Return [X, Y] of the center of cell containing provided text 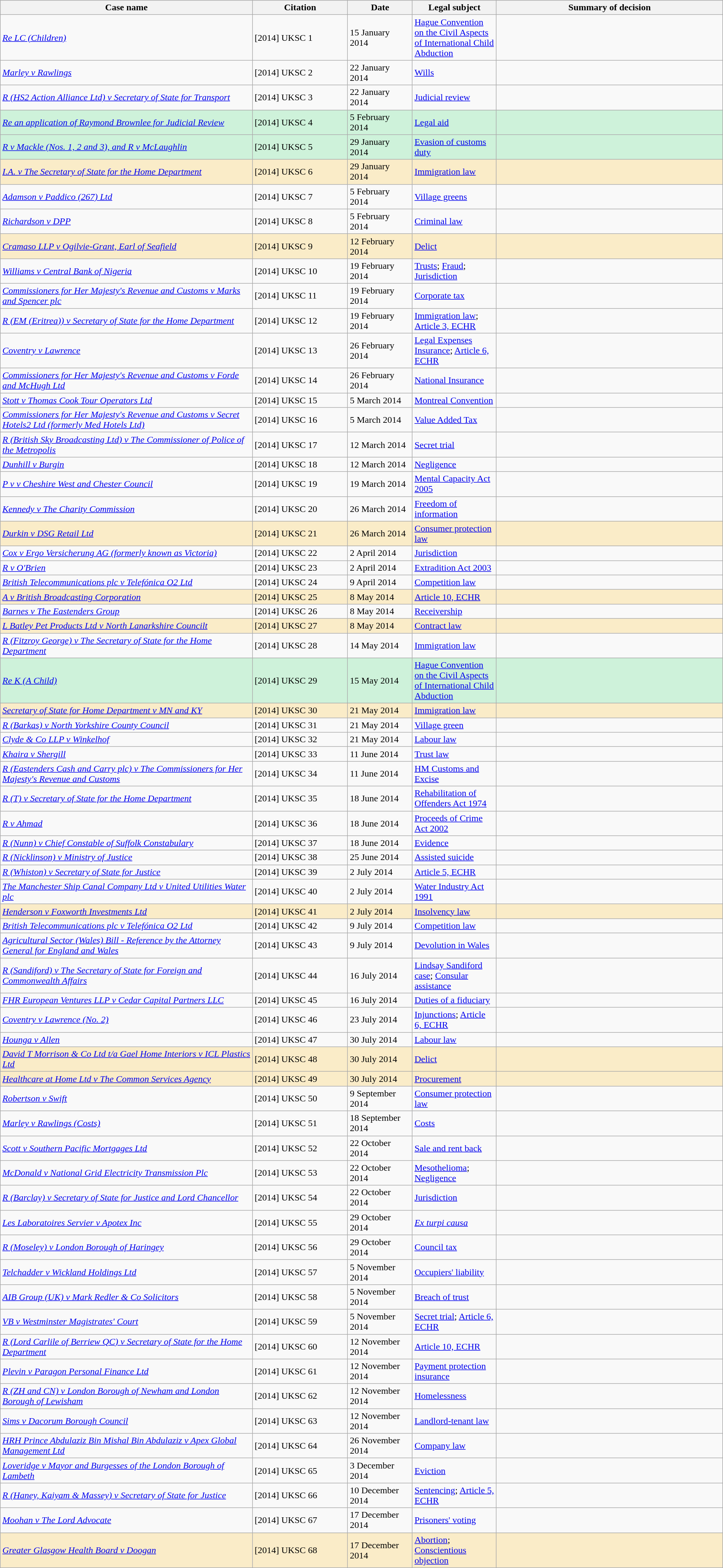
Secret trial [454, 445]
Proceeds of Crime Act 2002 [454, 823]
25 June 2014 [380, 857]
R (ZH and CN) v London Borough of Newham and London Borough of Lewisham [127, 1396]
Marley v Rawlings [127, 72]
[2014] UKSC 49 [300, 1079]
Value Added Tax [454, 420]
Agricultural Sector (Wales) Bill - Reference by the Attorney General for England and Wales [127, 945]
Costs [454, 1123]
[2014] UKSC 40 [300, 891]
Marley v Rawlings (Costs) [127, 1123]
Cramaso LLP v Ogilvie-Grant, Earl of Seafield [127, 246]
[2014] UKSC 1 [300, 37]
Evasion of customs duty [454, 147]
R (Barclay) v Secretary of State for Justice and Lord Chancellor [127, 1198]
Secret trial; Article 6, ECHR [454, 1321]
Sentencing; Article 5, ECHR [454, 1495]
[2014] UKSC 12 [300, 320]
[2014] UKSC 48 [300, 1059]
FHR European Ventures LLP v Cedar Capital Partners LLC [127, 1000]
Homelessness [454, 1396]
HM Customs and Excise [454, 774]
Company law [454, 1446]
[2014] UKSC 21 [300, 534]
[2014] UKSC 43 [300, 945]
Contract law [454, 626]
Corporate tax [454, 296]
R (Sandiford) v The Secretary of State for Foreign and Commonwealth Affairs [127, 975]
[2014] UKSC 35 [300, 798]
Re an application of Raymond Brownlee for Judicial Review [127, 122]
[2014] UKSC 27 [300, 626]
Telchadder v Wickland Holdings Ltd [127, 1272]
Eviction [454, 1471]
[2014] UKSC 39 [300, 872]
Coventry v Lawrence [127, 351]
R (T) v Secretary of State for the Home Department [127, 798]
Commissioners for Her Majesty's Revenue and Customs v Secret Hotels2 Ltd (formerly Med Hotels Ltd) [127, 420]
Scott v Southern Pacific Mortgages Ltd [127, 1148]
Criminal law [454, 221]
VB v Westminster Magistrates' Court [127, 1321]
[2014] UKSC 24 [300, 582]
Montreal Convention [454, 400]
Hounga v Allen [127, 1040]
[2014] UKSC 32 [300, 740]
[2014] UKSC 51 [300, 1123]
[2014] UKSC 5 [300, 147]
[2014] UKSC 64 [300, 1446]
19 March 2014 [380, 484]
Village green [454, 725]
[2014] UKSC 8 [300, 221]
Mesothelioma; Negligence [454, 1173]
[2014] UKSC 3 [300, 98]
[2014] UKSC 18 [300, 464]
R v Mackle (Nos. 1, 2 and 3), and R v McLaughlin [127, 147]
Clyde & Co LLP v Winkelhof [127, 740]
AIB Group (UK) v Mark Redler & Co Solicitors [127, 1297]
Adamson v Paddico (267) Ltd [127, 197]
[2014] UKSC 28 [300, 645]
Sale and rent back [454, 1148]
R v O'Brien [127, 568]
Village greens [454, 197]
15 May 2014 [380, 681]
9 April 2014 [380, 582]
[2014] UKSC 4 [300, 122]
Mental Capacity Act 2005 [454, 484]
[2014] UKSC 53 [300, 1173]
[2014] UKSC 33 [300, 754]
Coventry v Lawrence (No. 2) [127, 1020]
[2014] UKSC 61 [300, 1372]
[2014] UKSC 16 [300, 420]
Richardson v DPP [127, 221]
Moohan v The Lord Advocate [127, 1520]
Robertson v Swift [127, 1099]
[2014] UKSC 58 [300, 1297]
Commissioners for Her Majesty's Revenue and Customs v Marks and Spencer plc [127, 296]
Durkin v DSG Retail Ltd [127, 534]
[2014] UKSC 29 [300, 681]
12 February 2014 [380, 246]
Les Laboratoires Servier v Apotex Inc [127, 1222]
Barnes v The Eastenders Group [127, 611]
Sims v Dacorum Borough Council [127, 1421]
Ex turpi causa [454, 1222]
Devolution in Wales [454, 945]
[2014] UKSC 44 [300, 975]
Wills [454, 72]
Healthcare at Home Ltd v The Common Services Agency [127, 1079]
[2014] UKSC 20 [300, 509]
Secretary of State for Home Department v MN and KY [127, 711]
[2014] UKSC 52 [300, 1148]
P v v Cheshire West and Chester Council [127, 484]
McDonald v National Grid Electricity Transmission Plc [127, 1173]
Loveridge v Mayor and Burgesses of the London Borough of Lambeth [127, 1471]
Council tax [454, 1247]
[2014] UKSC 68 [300, 1550]
[2014] UKSC 65 [300, 1471]
Legal Expenses Insurance; Article 6, ECHR [454, 351]
Abortion; Conscientious objection [454, 1550]
[2014] UKSC 66 [300, 1495]
[2014] UKSC 41 [300, 911]
Kennedy v The Charity Commission [127, 509]
[2014] UKSC 38 [300, 857]
[2014] UKSC 22 [300, 553]
[2014] UKSC 6 [300, 172]
9 September 2014 [380, 1099]
R (Lord Carlile of Berriew QC) v Secretary of State for the Home Department [127, 1347]
Judicial review [454, 98]
[2014] UKSC 47 [300, 1040]
Extradition Act 2003 [454, 568]
Williams v Central Bank of Nigeria [127, 271]
14 May 2014 [380, 645]
HRH Prince Abdulaziz Bin Mishal Bin Abdulaziz v Apex Global Management Ltd [127, 1446]
R (HS2 Action Alliance Ltd) v Secretary of State for Transport [127, 98]
R (Moseley) v London Borough of Haringey [127, 1247]
23 July 2014 [380, 1020]
Rehabilitation of Offenders Act 1974 [454, 798]
[2014] UKSC 13 [300, 351]
L Batley Pet Products Ltd v North Lanarkshire Councilt [127, 626]
National Insurance [454, 380]
[2014] UKSC 10 [300, 271]
[2014] UKSC 45 [300, 1000]
Legal aid [454, 122]
[2014] UKSC 30 [300, 711]
18 September 2014 [380, 1123]
Freedom of information [454, 509]
[2014] UKSC 17 [300, 445]
[2014] UKSC 55 [300, 1222]
Case name [127, 8]
Greater Glasgow Health Board v Doogan [127, 1550]
I.A. v The Secretary of State for the Home Department [127, 172]
Re LC (Children) [127, 37]
3 December 2014 [380, 1471]
R (Nunn) v Chief Constable of Suffolk Constabulary [127, 843]
Article 5, ECHR [454, 872]
[2014] UKSC 15 [300, 400]
Commissioners for Her Majesty's Revenue and Customs v Forde and McHugh Ltd [127, 380]
Prisoners' voting [454, 1520]
Duties of a fiduciary [454, 1000]
Date [380, 8]
[2014] UKSC 31 [300, 725]
Procurement [454, 1079]
[2014] UKSC 36 [300, 823]
Khaira v Shergill [127, 754]
Trust law [454, 754]
[2014] UKSC 11 [300, 296]
Evidence [454, 843]
15 January 2014 [380, 37]
[2014] UKSC 50 [300, 1099]
R (Fitzroy George) v The Secretary of State for the Home Department [127, 645]
R (Eastenders Cash and Carry plc) v The Commissioners for Her Majesty's Revenue and Customs [127, 774]
[2014] UKSC 62 [300, 1396]
Stott v Thomas Cook Tour Operators Ltd [127, 400]
[2014] UKSC 23 [300, 568]
[2014] UKSC 19 [300, 484]
R v Ahmad [127, 823]
R (Haney, Kaiyam & Massey) v Secretary of State for Justice [127, 1495]
[2014] UKSC 26 [300, 611]
Injunctions; Article 6, ECHR [454, 1020]
Re K (A Child) [127, 681]
R (Barkas) v North Yorkshire County Council [127, 725]
[2014] UKSC 60 [300, 1347]
Cox v Ergo Versicherung AG (formerly known as Victoria) [127, 553]
R (British Sky Broadcasting Ltd) v The Commissioner of Police of the Metropolis [127, 445]
[2014] UKSC 54 [300, 1198]
Landlord-tenant law [454, 1421]
[2014] UKSC 63 [300, 1421]
Occupiers' liability [454, 1272]
Legal subject [454, 8]
[2014] UKSC 7 [300, 197]
David T Morrison & Co Ltd t/a Gael Home Interiors v ICL Plastics Ltd [127, 1059]
R (Nicklinson) v Ministry of Justice [127, 857]
Plevin v Paragon Personal Finance Ltd [127, 1372]
10 December 2014 [380, 1495]
Immigration law; Article 3, ECHR [454, 320]
Receivership [454, 611]
The Manchester Ship Canal Company Ltd v United Utilities Water plc [127, 891]
Assisted suicide [454, 857]
R (EM (Eritrea)) v Secretary of State for the Home Department [127, 320]
A v British Broadcasting Corporation [127, 597]
[2014] UKSC 57 [300, 1272]
Citation [300, 8]
Payment protection insurance [454, 1372]
[2014] UKSC 56 [300, 1247]
Lindsay Sandiford case; Consular assistance [454, 975]
Insolvency law [454, 911]
[2014] UKSC 14 [300, 380]
[2014] UKSC 37 [300, 843]
Dunhill v Burgin [127, 464]
Summary of decision [609, 8]
[2014] UKSC 46 [300, 1020]
[2014] UKSC 67 [300, 1520]
[2014] UKSC 34 [300, 774]
Henderson v Foxworth Investments Ltd [127, 911]
Negligence [454, 464]
R (Whiston) v Secretary of State for Justice [127, 872]
[2014] UKSC 9 [300, 246]
Trusts; Fraud; Jurisdiction [454, 271]
Water Industry Act 1991 [454, 891]
[2014] UKSC 25 [300, 597]
[2014] UKSC 59 [300, 1321]
[2014] UKSC 2 [300, 72]
[2014] UKSC 42 [300, 926]
26 November 2014 [380, 1446]
Breach of trust [454, 1297]
